Return the [X, Y] coordinate for the center point of the cell that contains the specified text.  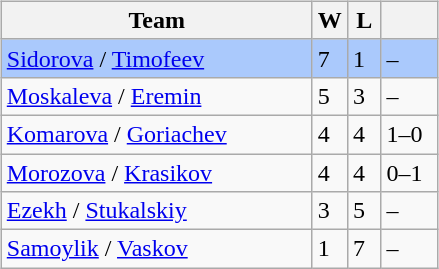
Moskaleva / Eremin [156, 96]
Komarova / Goriachev [156, 134]
Samoylik / Vaskov [156, 249]
Ezekh / Stukalskiy [156, 211]
Sidorova / Timofeev [156, 58]
Morozova / Krasikov [156, 173]
L [364, 20]
0–1 [409, 173]
W [330, 20]
Team [156, 20]
1–0 [409, 134]
